Detect which cell encompasses the target text, then output its (x, y) center coordinate. 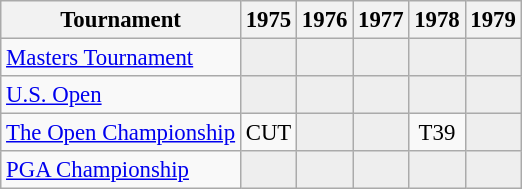
The Open Championship (121, 133)
1975 (268, 20)
U.S. Open (121, 95)
CUT (268, 133)
1978 (437, 20)
PGA Championship (121, 170)
1979 (493, 20)
1976 (325, 20)
T39 (437, 133)
Masters Tournament (121, 58)
1977 (381, 20)
Tournament (121, 20)
